Find where the given text appears and provide that cell's center as (X, Y) coordinate. 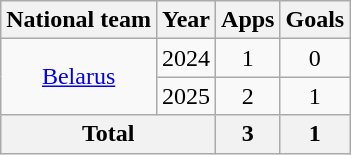
National team (79, 20)
Apps (248, 20)
0 (315, 58)
3 (248, 134)
2 (248, 96)
Belarus (79, 77)
2024 (186, 58)
Goals (315, 20)
2025 (186, 96)
Year (186, 20)
Total (108, 134)
